Locate the cell with the specified text and output its [x, y] center coordinate. 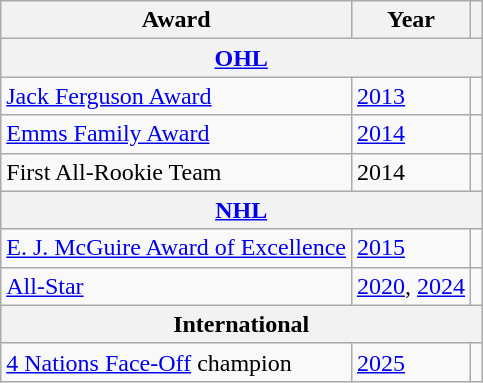
International [242, 324]
Award [176, 20]
Jack Ferguson Award [176, 96]
NHL [242, 210]
Year [410, 20]
OHL [242, 58]
2015 [410, 248]
All-Star [176, 286]
E. J. McGuire Award of Excellence [176, 248]
2013 [410, 96]
2020, 2024 [410, 286]
Emms Family Award [176, 134]
2025 [410, 362]
First All-Rookie Team [176, 172]
4 Nations Face-Off champion [176, 362]
